Determine the [X, Y] coordinate at the center of the cell enclosing the given text.  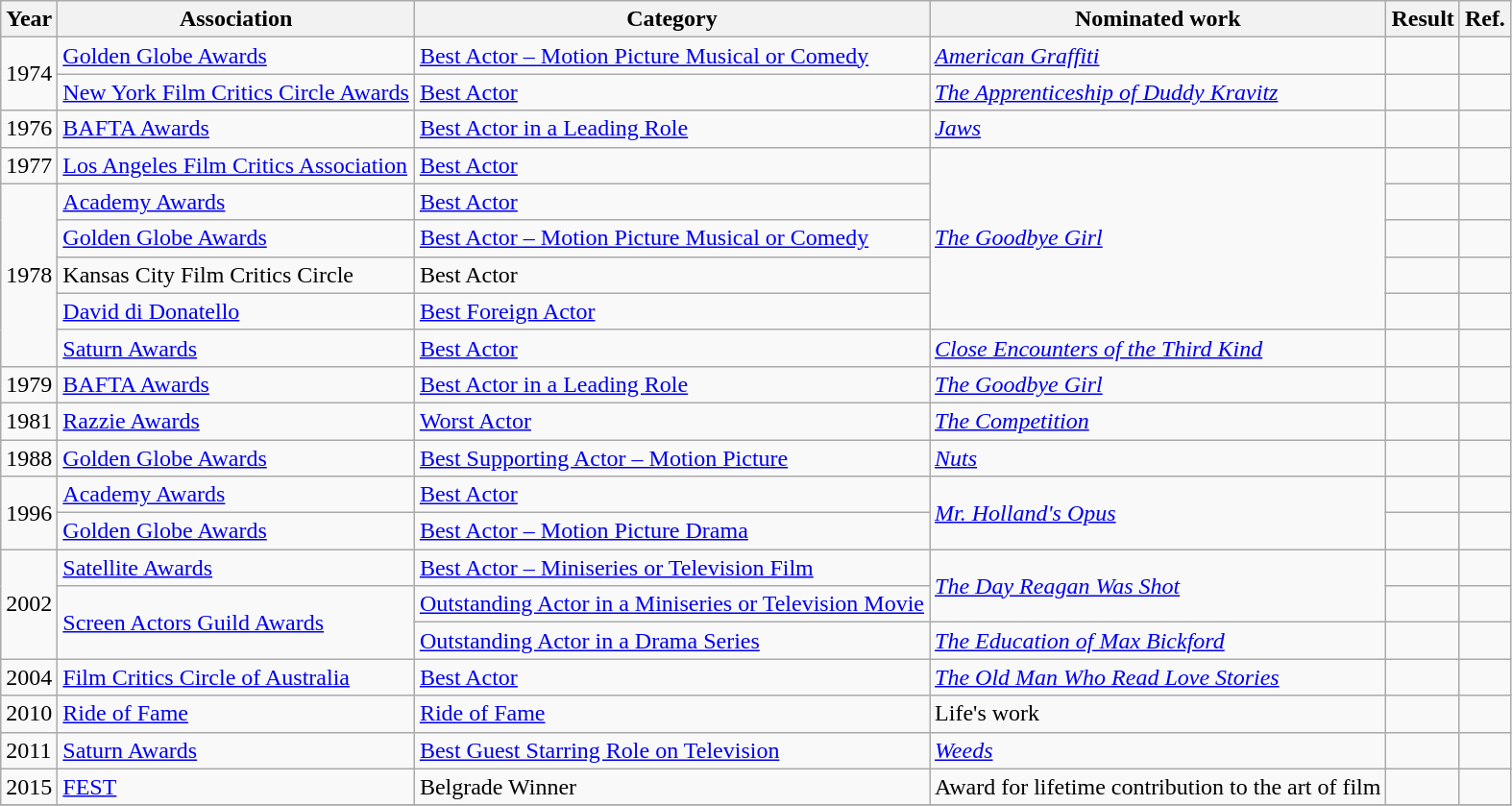
Category [671, 19]
Los Angeles Film Critics Association [236, 165]
Outstanding Actor in a Miniseries or Television Movie [671, 604]
Outstanding Actor in a Drama Series [671, 641]
FEST [236, 787]
Mr. Holland's Opus [1158, 513]
1996 [29, 513]
Weeds [1158, 750]
1976 [29, 129]
Satellite Awards [236, 568]
Best Foreign Actor [671, 311]
The Old Man Who Read Love Stories [1158, 677]
Nominated work [1158, 19]
The Day Reagan Was Shot [1158, 586]
Award for lifetime contribution to the art of film [1158, 787]
New York Film Critics Circle Awards [236, 92]
1979 [29, 384]
2010 [29, 714]
1974 [29, 74]
2015 [29, 787]
Ref. [1485, 19]
David di Donatello [236, 311]
Best Actor – Miniseries or Television Film [671, 568]
Kansas City Film Critics Circle [236, 275]
Best Guest Starring Role on Television [671, 750]
2004 [29, 677]
Worst Actor [671, 421]
Best Actor – Motion Picture Drama [671, 531]
Jaws [1158, 129]
Result [1423, 19]
Belgrade Winner [671, 787]
Nuts [1158, 458]
The Education of Max Bickford [1158, 641]
The Competition [1158, 421]
2002 [29, 604]
1981 [29, 421]
Association [236, 19]
1978 [29, 275]
Year [29, 19]
Life's work [1158, 714]
1977 [29, 165]
Razzie Awards [236, 421]
Screen Actors Guild Awards [236, 623]
1988 [29, 458]
Close Encounters of the Third Kind [1158, 348]
The Apprenticeship of Duddy Kravitz [1158, 92]
Film Critics Circle of Australia [236, 677]
2011 [29, 750]
American Graffiti [1158, 56]
Best Supporting Actor – Motion Picture [671, 458]
